Provide the [x, y] coordinate of the cell's center where the given text is located.  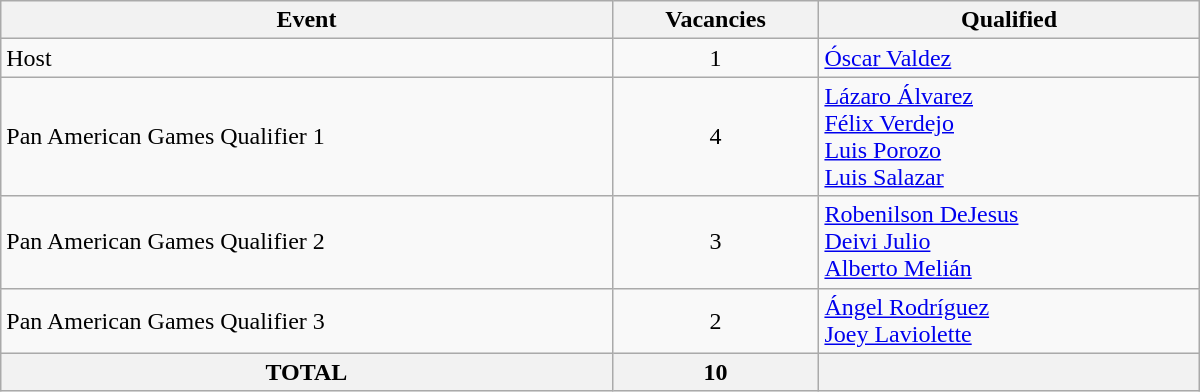
Vacancies [716, 20]
1 [716, 58]
2 [716, 320]
Robenilson DeJesus Deivi Julio Alberto Melián [1009, 242]
Event [306, 20]
Qualified [1009, 20]
4 [716, 136]
Óscar Valdez [1009, 58]
Lázaro Álvarez Félix Verdejo Luis Porozo Luis Salazar [1009, 136]
Host [306, 58]
10 [716, 372]
Pan American Games Qualifier 3 [306, 320]
Pan American Games Qualifier 1 [306, 136]
TOTAL [306, 372]
Pan American Games Qualifier 2 [306, 242]
3 [716, 242]
Ángel Rodríguez Joey Laviolette [1009, 320]
